From the cell containing the given text, extract its center point as [x, y] coordinate. 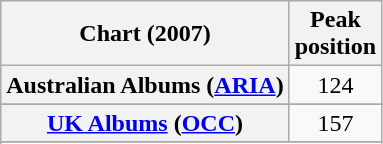
Peakposition [335, 34]
157 [335, 123]
UK Albums (OCC) [145, 123]
124 [335, 85]
Australian Albums (ARIA) [145, 85]
Chart (2007) [145, 34]
